Find where the given text appears and provide that cell's center as (x, y) coordinate. 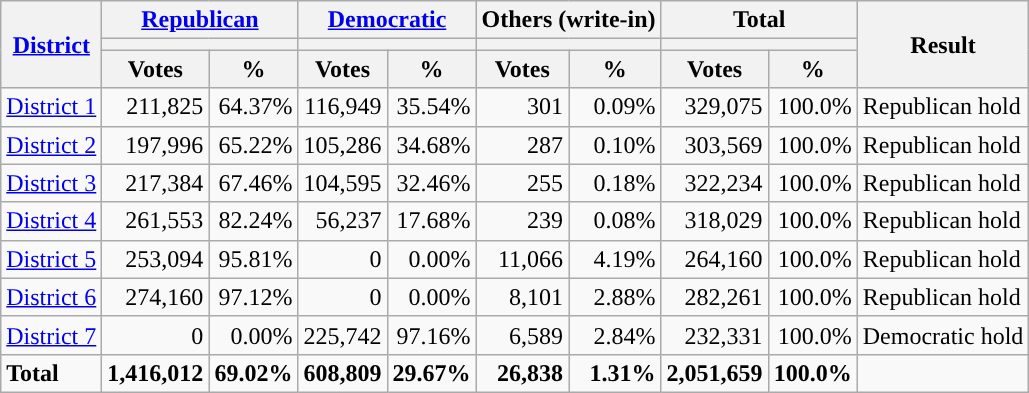
105,286 (342, 145)
District 5 (52, 259)
274,160 (156, 297)
318,029 (714, 221)
29.67% (432, 373)
95.81% (254, 259)
608,809 (342, 373)
0.08% (616, 221)
97.12% (254, 297)
322,234 (714, 183)
Democratic (387, 20)
District 4 (52, 221)
34.68% (432, 145)
116,949 (342, 107)
1,416,012 (156, 373)
301 (522, 107)
District 1 (52, 107)
69.02% (254, 373)
264,160 (714, 259)
6,589 (522, 335)
232,331 (714, 335)
82.24% (254, 221)
11,066 (522, 259)
District (52, 44)
Result (943, 44)
225,742 (342, 335)
0.18% (616, 183)
217,384 (156, 183)
282,261 (714, 297)
261,553 (156, 221)
287 (522, 145)
97.16% (432, 335)
1.31% (616, 373)
District 7 (52, 335)
Republican (200, 20)
4.19% (616, 259)
0.10% (616, 145)
35.54% (432, 107)
67.46% (254, 183)
0.09% (616, 107)
329,075 (714, 107)
239 (522, 221)
8,101 (522, 297)
2.88% (616, 297)
255 (522, 183)
65.22% (254, 145)
District 6 (52, 297)
211,825 (156, 107)
104,595 (342, 183)
303,569 (714, 145)
26,838 (522, 373)
56,237 (342, 221)
2,051,659 (714, 373)
District 2 (52, 145)
32.46% (432, 183)
Democratic hold (943, 335)
District 3 (52, 183)
197,996 (156, 145)
2.84% (616, 335)
17.68% (432, 221)
64.37% (254, 107)
253,094 (156, 259)
Others (write-in) (568, 20)
